Pinpoint the cell where the given text exists, returning its [X, Y] midpoint coordinate. 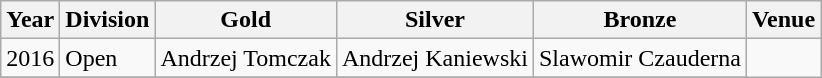
Bronze [640, 20]
2016 [30, 58]
Andrzej Kaniewski [434, 58]
Venue [783, 20]
Division [108, 20]
Gold [246, 20]
Open [108, 58]
Silver [434, 20]
Slawomir Czauderna [640, 58]
Andrzej Tomczak [246, 58]
Year [30, 20]
